Output the [x, y] coordinate of the center of the cell containing the given text.  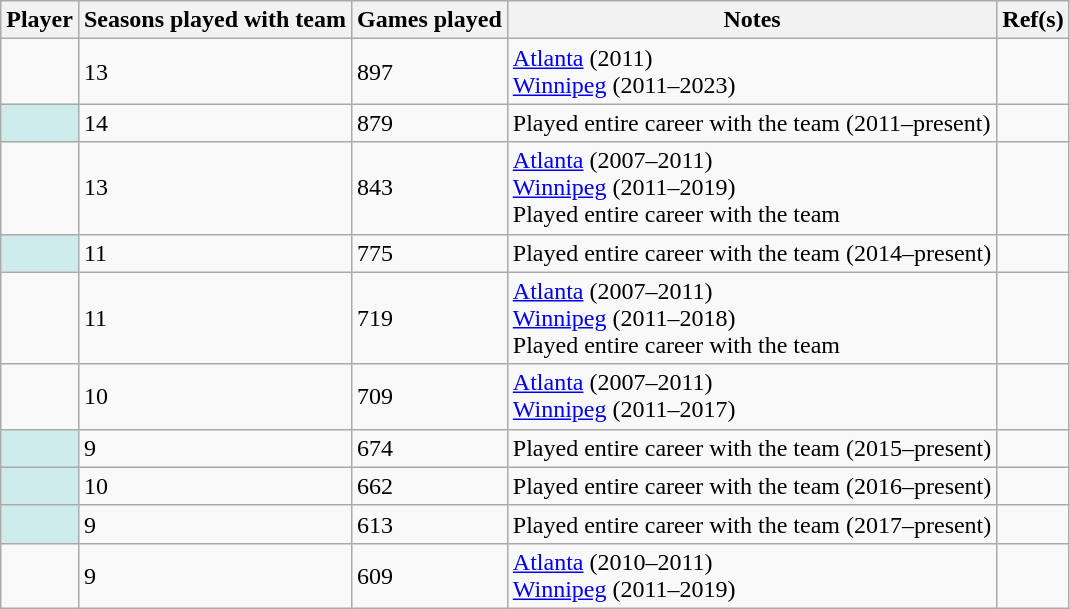
674 [430, 448]
Played entire career with the team (2015–present) [752, 448]
14 [214, 123]
Atlanta (2007–2011)Winnipeg (2011–2017) [752, 396]
609 [430, 576]
709 [430, 396]
Notes [752, 20]
879 [430, 123]
662 [430, 486]
Atlanta (2010–2011)Winnipeg (2011–2019) [752, 576]
Played entire career with the team (2016–present) [752, 486]
Player [40, 20]
Played entire career with the team (2011–present) [752, 123]
Atlanta (2007–2011)Winnipeg (2011–2019)Played entire career with the team [752, 188]
Atlanta (2007–2011)Winnipeg (2011–2018)Played entire career with the team [752, 318]
613 [430, 524]
Played entire career with the team (2017–present) [752, 524]
775 [430, 253]
Atlanta (2011)Winnipeg (2011–2023) [752, 72]
Games played [430, 20]
Seasons played with team [214, 20]
Ref(s) [1033, 20]
897 [430, 72]
719 [430, 318]
Played entire career with the team (2014–present) [752, 253]
843 [430, 188]
